Return the (X, Y) coordinate for the center point of the cell that contains the specified text.  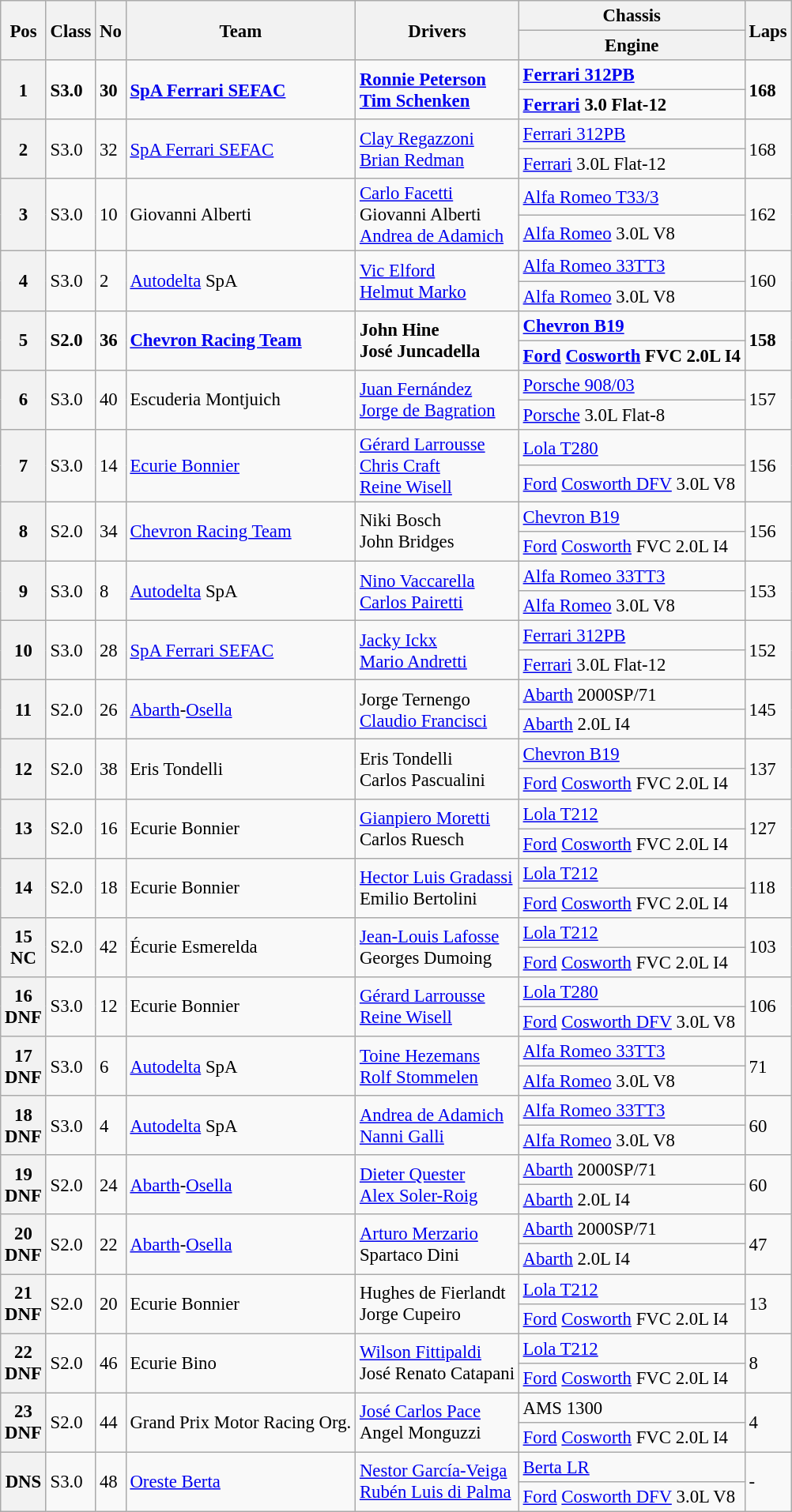
26 (111, 709)
Laps (768, 30)
John Hine José Juncadella (438, 340)
Hughes de Fierlandt Jorge Cupeiro (438, 1303)
16 (111, 828)
Clay Regazzoni Brian Redman (438, 149)
Nino Vaccarella Carlos Pairetti (438, 591)
20 (111, 1303)
103 (768, 948)
44 (111, 1422)
3 (24, 215)
158 (768, 340)
José Carlos Pace Angel Monguzzi (438, 1422)
Berta LR (632, 1467)
23DNF (24, 1422)
40 (111, 400)
Ecurie Bino (240, 1363)
Dieter Quester Alex Soler-Roig (438, 1185)
Chassis (632, 16)
Écurie Esmerelda (240, 948)
Jorge Ternengo Claudio Francisci (438, 709)
Ronnie Peterson Tim Schenken (438, 90)
16DNF (24, 1006)
Hector Luis Gradassi Emilio Bertolini (438, 888)
28 (111, 651)
Arturo Merzario Spartaco Dini (438, 1245)
46 (111, 1363)
145 (768, 709)
21DNF (24, 1303)
Alfa Romeo T33/3 (632, 197)
137 (768, 769)
Eris Tondelli Carlos Pascualini (438, 769)
Pos (24, 30)
9 (24, 591)
118 (768, 888)
127 (768, 828)
Giovanni Alberti (240, 215)
Wilson Fittipaldi José Renato Catapani (438, 1363)
Gérard Larrousse Chris Craft Reine Wisell (438, 466)
157 (768, 400)
Andrea de Adamich Nanni Galli (438, 1125)
22DNF (24, 1363)
Gianpiero Moretti Carlos Ruesch (438, 828)
Team (240, 30)
Nestor García-Veiga Rubén Luis di Palma (438, 1482)
Engine (632, 46)
7 (24, 466)
Class (71, 30)
106 (768, 1006)
71 (768, 1066)
36 (111, 340)
- (768, 1482)
17DNF (24, 1066)
19DNF (24, 1185)
152 (768, 651)
Drivers (438, 30)
34 (111, 531)
47 (768, 1245)
Jacky Ickx Mario Andretti (438, 651)
DNS (24, 1482)
No (111, 30)
162 (768, 215)
Oreste Berta (240, 1482)
1 (24, 90)
Vic Elford Helmut Marko (438, 281)
Porsche 908/03 (632, 385)
Porsche 3.0L Flat-8 (632, 415)
Eris Tondelli (240, 769)
Toine Hezemans Rolf Stommelen (438, 1066)
18DNF (24, 1125)
160 (768, 281)
18 (111, 888)
42 (111, 948)
Niki Bosch John Bridges (438, 531)
30 (111, 90)
Escuderia Montjuich (240, 400)
Gérard Larrousse Reine Wisell (438, 1006)
Grand Prix Motor Racing Org. (240, 1422)
24 (111, 1185)
48 (111, 1482)
Ferrari 3.0 Flat-12 (632, 105)
38 (111, 769)
AMS 1300 (632, 1408)
Carlo Facetti Giovanni Alberti Andrea de Adamich (438, 215)
153 (768, 591)
Juan Fernández Jorge de Bagration (438, 400)
15NC (24, 948)
32 (111, 149)
22 (111, 1245)
20DNF (24, 1245)
11 (24, 709)
5 (24, 340)
Jean-Louis Lafosse Georges Dumoing (438, 948)
